From the cell containing the given text, extract its center point as (X, Y) coordinate. 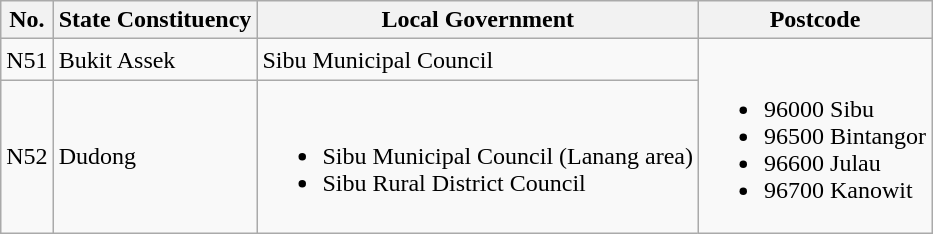
96000 Sibu96500 Bintangor96600 Julau96700 Kanowit (816, 136)
N51 (27, 60)
Postcode (816, 20)
State Constituency (155, 20)
Bukit Assek (155, 60)
Sibu Municipal Council (Lanang area)Sibu Rural District Council (478, 156)
No. (27, 20)
Sibu Municipal Council (478, 60)
Local Government (478, 20)
Dudong (155, 156)
N52 (27, 156)
